Find where the given text appears and provide that cell's center as [X, Y] coordinate. 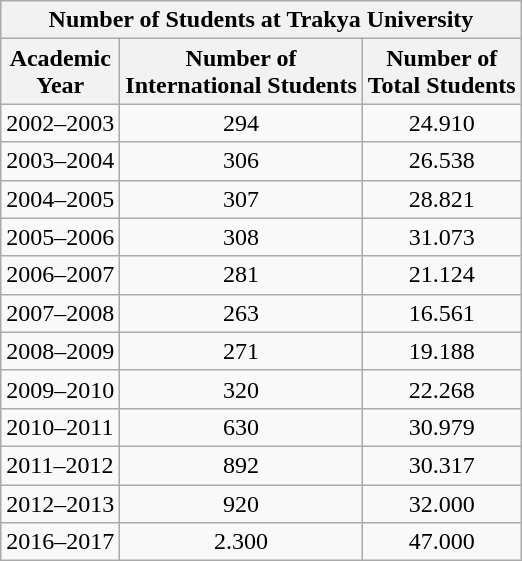
308 [241, 237]
30.979 [442, 427]
271 [241, 351]
26.538 [442, 161]
22.268 [442, 389]
920 [241, 503]
AcademicYear [60, 72]
19.188 [442, 351]
2011–2012 [60, 465]
2009–2010 [60, 389]
2.300 [241, 542]
2005–2006 [60, 237]
281 [241, 275]
2007–2008 [60, 313]
2012–2013 [60, 503]
320 [241, 389]
Number ofInternational Students [241, 72]
306 [241, 161]
2004–2005 [60, 199]
307 [241, 199]
263 [241, 313]
294 [241, 123]
16.561 [442, 313]
2006–2007 [60, 275]
2002–2003 [60, 123]
2008–2009 [60, 351]
32.000 [442, 503]
31.073 [442, 237]
Number ofTotal Students [442, 72]
2003–2004 [60, 161]
24.910 [442, 123]
630 [241, 427]
30.317 [442, 465]
21.124 [442, 275]
47.000 [442, 542]
2010–2011 [60, 427]
28.821 [442, 199]
Number of Students at Trakya University [261, 20]
892 [241, 465]
2016–2017 [60, 542]
